Return (X, Y) of the center of cell containing provided text 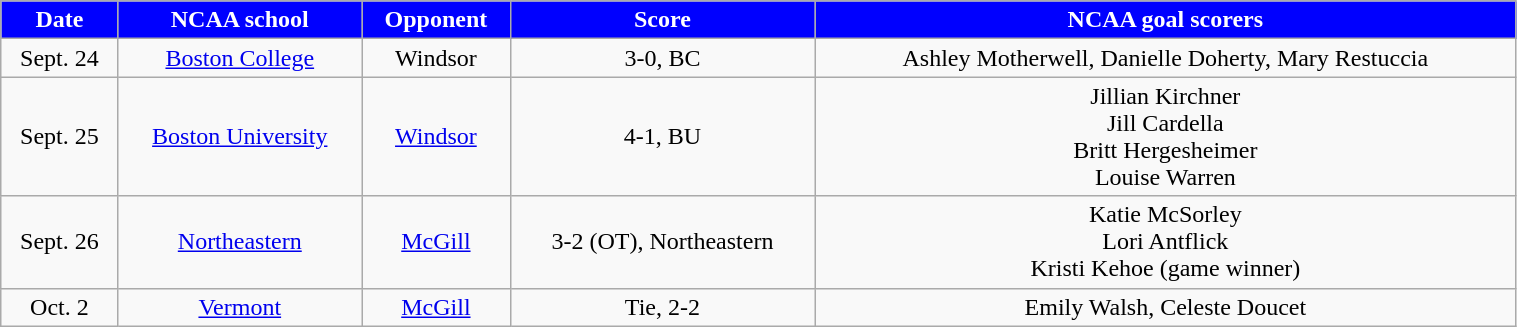
Score (662, 20)
Sept. 26 (60, 242)
Northeastern (240, 242)
4-1, BU (662, 136)
NCAA goal scorers (1166, 20)
Jillian KirchnerJill CardellaBritt HergesheimerLouise Warren (1166, 136)
3-0, BC (662, 58)
Date (60, 20)
Tie, 2-2 (662, 307)
Katie McSorleyLori AntflickKristi Kehoe (game winner) (1166, 242)
Boston College (240, 58)
Sept. 24 (60, 58)
NCAA school (240, 20)
Ashley Motherwell, Danielle Doherty, Mary Restuccia (1166, 58)
Boston University (240, 136)
Sept. 25 (60, 136)
Vermont (240, 307)
Opponent (436, 20)
3-2 (OT), Northeastern (662, 242)
Emily Walsh, Celeste Doucet (1166, 307)
Oct. 2 (60, 307)
